Extract the [x, y] coordinate from the center of the cell holding the provided text.  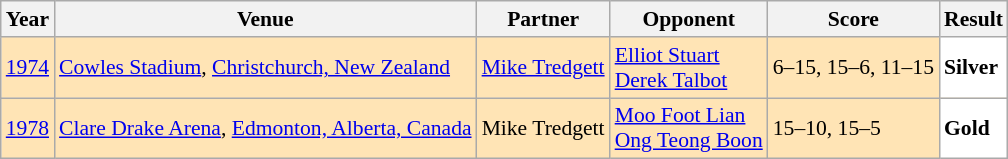
Year [28, 19]
Result [974, 19]
Venue [266, 19]
Clare Drake Arena, Edmonton, Alberta, Canada [266, 128]
Partner [544, 19]
1978 [28, 128]
Gold [974, 128]
Moo Foot Lian Ong Teong Boon [689, 128]
Cowles Stadium, Christchurch, New Zealand [266, 68]
Score [854, 19]
Opponent [689, 19]
Silver [974, 68]
15–10, 15–5 [854, 128]
1974 [28, 68]
6–15, 15–6, 11–15 [854, 68]
Elliot Stuart Derek Talbot [689, 68]
